Determine the (x, y) coordinate at the center of the cell enclosing the given text.  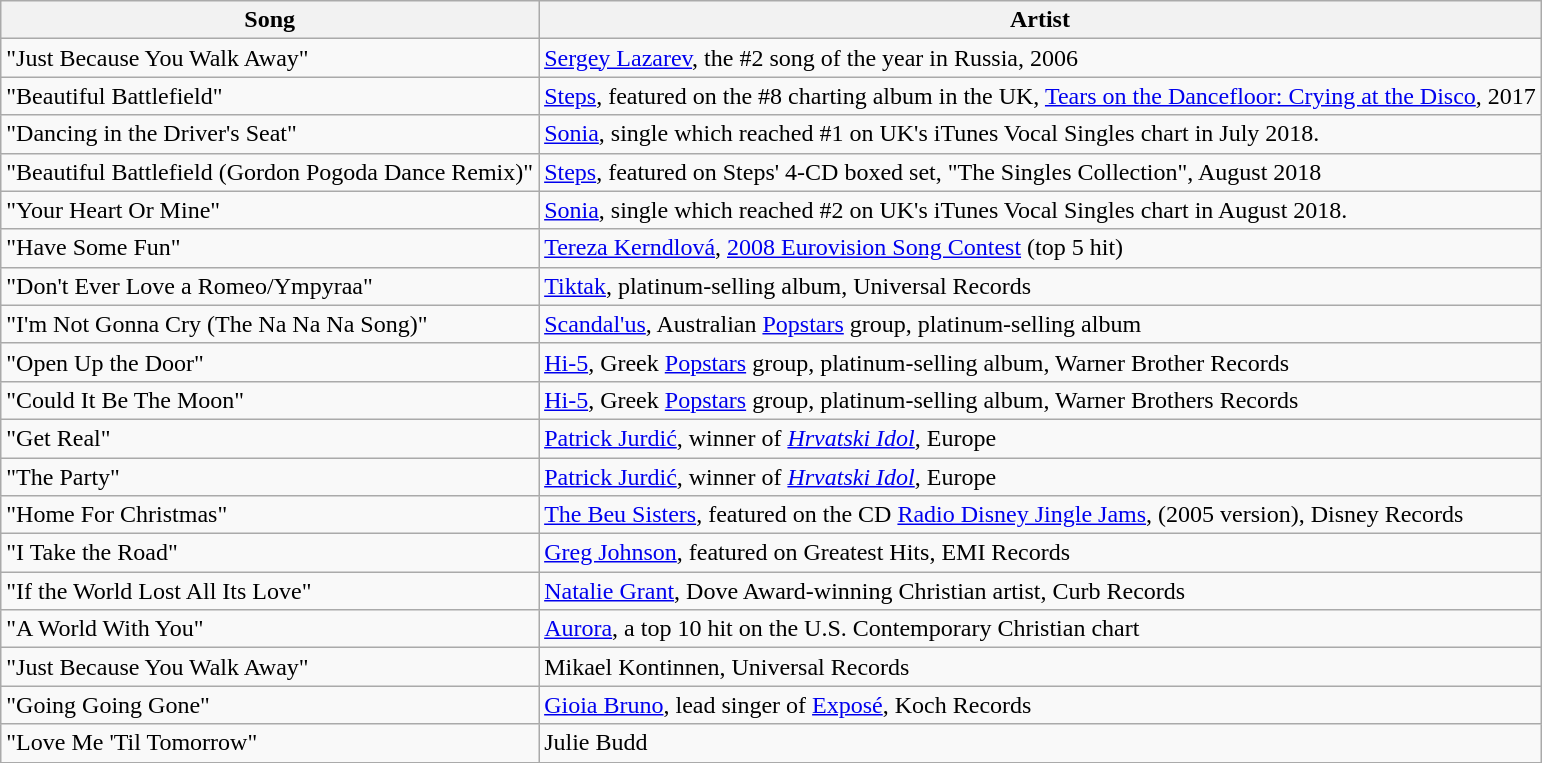
Scandal'us, Australian Popstars group, platinum-selling album (1040, 324)
Steps, featured on the #8 charting album in the UK, Tears on the Dancefloor: Crying at the Disco, 2017 (1040, 96)
Song (270, 20)
Greg Johnson, featured on Greatest Hits, EMI Records (1040, 553)
"Get Real" (270, 438)
Tiktak, platinum-selling album, Universal Records (1040, 286)
"A World With You" (270, 629)
"Your Heart Or Mine" (270, 210)
Hi-5, Greek Popstars group, platinum-selling album, Warner Brother Records (1040, 362)
"I'm Not Gonna Cry (The Na Na Na Song)" (270, 324)
Hi-5, Greek Popstars group, platinum-selling album, Warner Brothers Records (1040, 400)
"Beautiful Battlefield" (270, 96)
"Open Up the Door" (270, 362)
"Have Some Fun" (270, 248)
"Home For Christmas" (270, 515)
Artist (1040, 20)
"The Party" (270, 477)
Sonia, single which reached #2 on UK's iTunes Vocal Singles chart in August 2018. (1040, 210)
The Beu Sisters, featured on the CD Radio Disney Jingle Jams, (2005 version), Disney Records (1040, 515)
"Don't Ever Love a Romeo/Ympyraa" (270, 286)
Aurora, a top 10 hit on the U.S. Contemporary Christian chart (1040, 629)
"Beautiful Battlefield (Gordon Pogoda Dance Remix)" (270, 172)
Steps, featured on Steps' 4-CD boxed set, "The Singles Collection", August 2018 (1040, 172)
Tereza Kerndlová, 2008 Eurovision Song Contest (top 5 hit) (1040, 248)
"If the World Lost All Its Love" (270, 591)
"Love Me 'Til Tomorrow" (270, 743)
"I Take the Road" (270, 553)
Natalie Grant, Dove Award-winning Christian artist, Curb Records (1040, 591)
"Going Going Gone" (270, 705)
Sonia, single which reached #1 on UK's iTunes Vocal Singles chart in July 2018. (1040, 134)
Julie Budd (1040, 743)
Sergey Lazarev, the #2 song of the year in Russia, 2006 (1040, 58)
"Dancing in the Driver's Seat" (270, 134)
Mikael Kontinnen, Universal Records (1040, 667)
"Could It Be The Moon" (270, 400)
Gioia Bruno, lead singer of Exposé, Koch Records (1040, 705)
